Output the (x, y) coordinate of the center of the cell containing the given text.  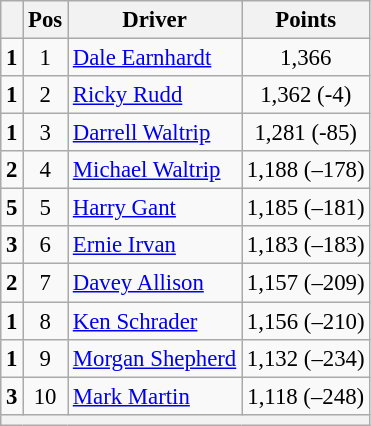
9 (46, 358)
Ricky Rudd (155, 95)
Ken Schrader (155, 321)
1,132 (–234) (306, 358)
1,362 (-4) (306, 95)
Points (306, 20)
1,157 (–209) (306, 283)
8 (46, 321)
Mark Martin (155, 396)
Michael Waltrip (155, 170)
1,185 (–181) (306, 208)
Ernie Irvan (155, 245)
Davey Allison (155, 283)
Pos (46, 20)
Darrell Waltrip (155, 133)
10 (46, 396)
1,183 (–183) (306, 245)
Morgan Shepherd (155, 358)
1,156 (–210) (306, 321)
6 (46, 245)
1,188 (–178) (306, 170)
1,118 (–248) (306, 396)
Driver (155, 20)
Harry Gant (155, 208)
1,366 (306, 58)
Dale Earnhardt (155, 58)
1,281 (-85) (306, 133)
7 (46, 283)
4 (46, 170)
